Capture the cell that displays the provided text and extract its (X, Y) central coordinate. 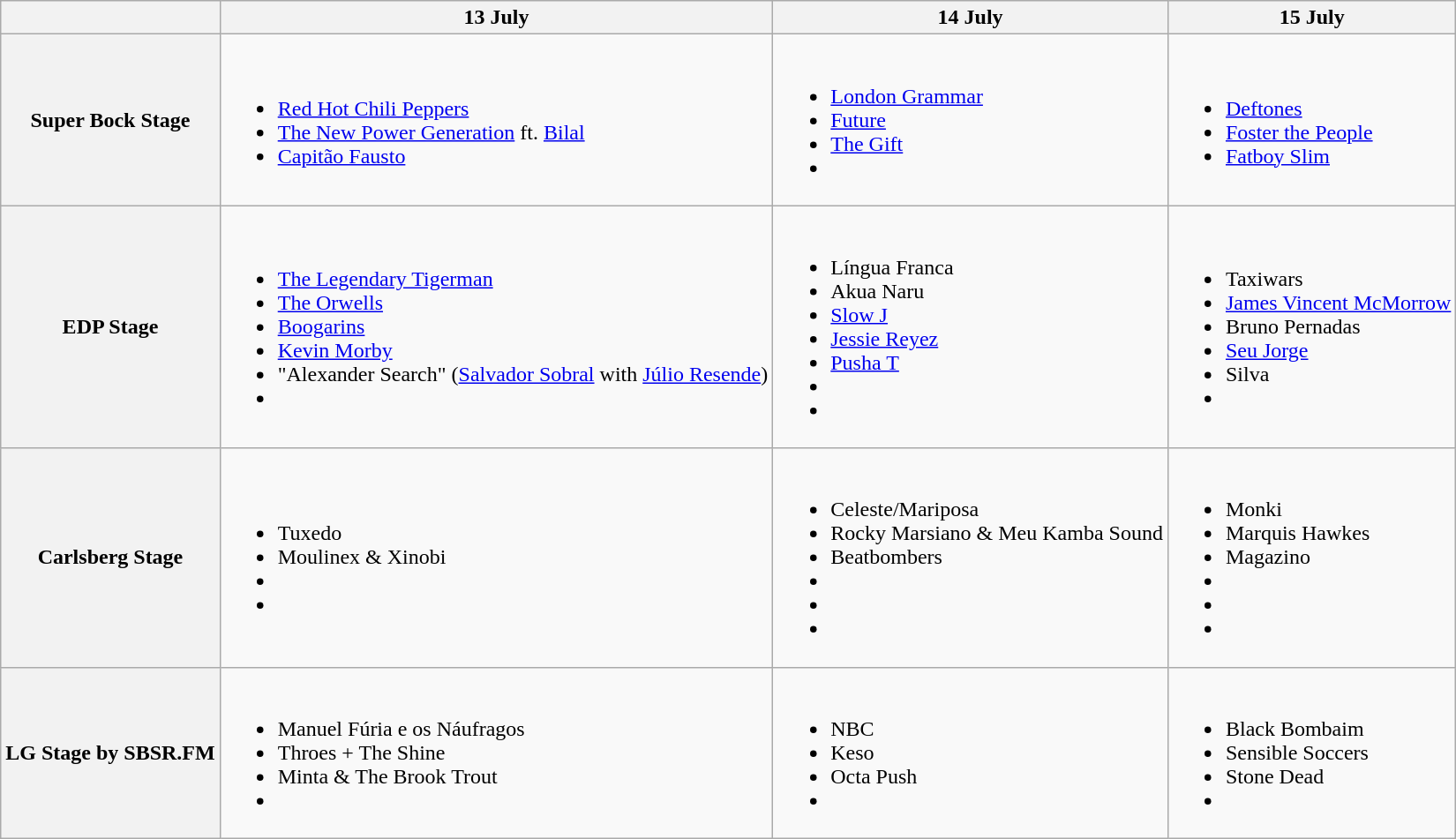
Manuel Fúria e os NáufragosThroes + The ShineMinta & The Brook Trout (496, 753)
DeftonesFoster the PeopleFatboy Slim (1311, 120)
Black BombaimSensible SoccersStone Dead (1311, 753)
Carlsberg Stage (110, 558)
TaxiwarsJames Vincent McMorrowBruno PernadasSeu JorgeSilva (1311, 326)
Celeste/MariposaRocky Marsiano & Meu Kamba SoundBeatbombers (971, 558)
NBCKesoOcta Push (971, 753)
13 July (496, 18)
Super Bock Stage (110, 120)
14 July (971, 18)
15 July (1311, 18)
LG Stage by SBSR.FM (110, 753)
TuxedoMoulinex & Xinobi (496, 558)
The Legendary TigermanThe OrwellsBoogarinsKevin Morby"Alexander Search" (Salvador Sobral with Júlio Resende) (496, 326)
EDP Stage (110, 326)
Red Hot Chili PeppersThe New Power Generation ft. BilalCapitão Fausto (496, 120)
London GrammarFutureThe Gift (971, 120)
MonkiMarquis HawkesMagazino (1311, 558)
Língua FrancaAkua NaruSlow JJessie ReyezPusha T (971, 326)
